Return the (X, Y) coordinate for the center point of the cell that contains the specified text.  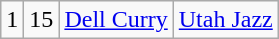
Dell Curry (116, 20)
1 (12, 20)
15 (42, 20)
Utah Jazz (226, 20)
